Scan for the cell matching the given text and deliver its [x, y] coordinate at center. 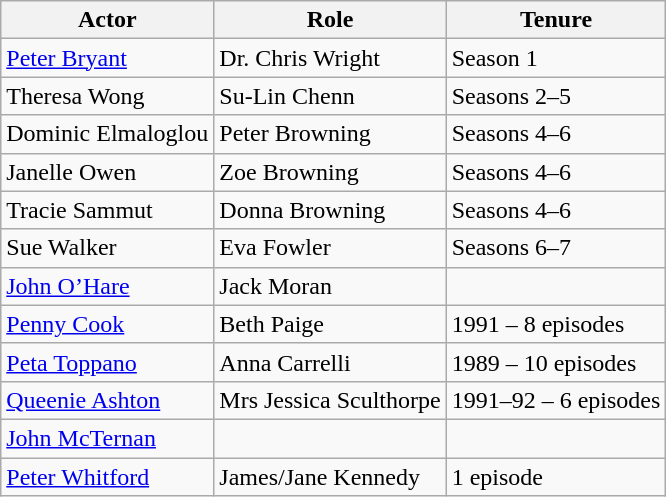
Donna Browning [330, 210]
James/Jane Kennedy [330, 477]
Dr. Chris Wright [330, 58]
Actor [108, 20]
Mrs Jessica Sculthorpe [330, 400]
Peter Whitford [108, 477]
John O’Hare [108, 286]
Seasons 2–5 [556, 96]
1991 – 8 episodes [556, 324]
1991–92 – 6 episodes [556, 400]
John McTernan [108, 438]
Peter Bryant [108, 58]
Queenie Ashton [108, 400]
Dominic Elmaloglou [108, 134]
Penny Cook [108, 324]
Tenure [556, 20]
Peter Browning [330, 134]
Zoe Browning [330, 172]
Theresa Wong [108, 96]
Jack Moran [330, 286]
Seasons 6–7 [556, 248]
Role [330, 20]
Peta Toppano [108, 362]
Sue Walker [108, 248]
Season 1 [556, 58]
Beth Paige [330, 324]
1989 – 10 episodes [556, 362]
Janelle Owen [108, 172]
Eva Fowler [330, 248]
1 episode [556, 477]
Tracie Sammut [108, 210]
Anna Carrelli [330, 362]
Su-Lin Chenn [330, 96]
